Scan for the cell matching the given text and deliver its (x, y) coordinate at center. 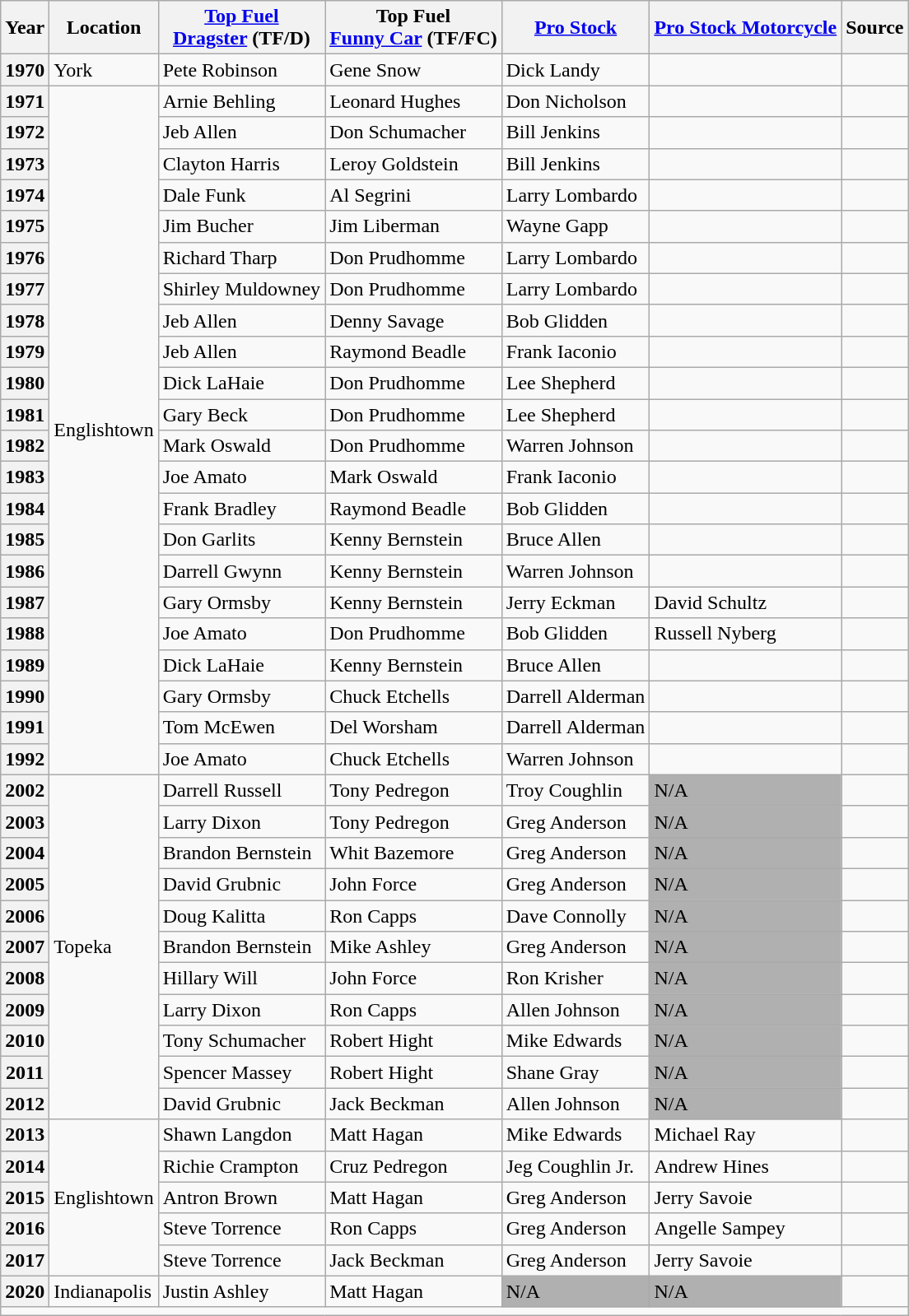
Shirley Muldowney (241, 289)
2005 (25, 884)
1978 (25, 320)
2009 (25, 1010)
Al Segrini (413, 195)
Pete Robinson (241, 70)
Pro Stock (576, 28)
2006 (25, 916)
1991 (25, 728)
1987 (25, 602)
2002 (25, 790)
Top FuelDragster (TF/D) (241, 28)
1980 (25, 383)
Jeg Coughlin Jr. (576, 1166)
Jim Liberman (413, 226)
Year (25, 28)
2003 (25, 821)
Indianapolis (104, 1291)
Arnie Behling (241, 101)
2015 (25, 1197)
Ron Krisher (576, 979)
Denny Savage (413, 320)
Mike Ashley (413, 947)
1972 (25, 133)
Russell Nyberg (746, 634)
1970 (25, 70)
Top FuelFunny Car (TF/FC) (413, 28)
2010 (25, 1041)
Cruz Pedregon (413, 1166)
Tom McEwen (241, 728)
Richard Tharp (241, 258)
Pro Stock Motorcycle (746, 28)
1977 (25, 289)
Don Garlits (241, 540)
Frank Bradley (241, 509)
Gary Beck (241, 414)
Spencer Massey (241, 1072)
Michael Ray (746, 1135)
Tony Schumacher (241, 1041)
York (104, 70)
Don Schumacher (413, 133)
Don Nicholson (576, 101)
Whit Bazemore (413, 853)
2017 (25, 1260)
Troy Coughlin (576, 790)
1984 (25, 509)
Del Worsham (413, 728)
David Schultz (746, 602)
Darrell Gwynn (241, 571)
1975 (25, 226)
Source (874, 28)
Shane Gray (576, 1072)
1989 (25, 665)
2020 (25, 1291)
Antron Brown (241, 1197)
1971 (25, 101)
Angelle Sampey (746, 1229)
Justin Ashley (241, 1291)
Andrew Hines (746, 1166)
1979 (25, 351)
Hillary Will (241, 979)
1981 (25, 414)
2014 (25, 1166)
1976 (25, 258)
2011 (25, 1072)
Leonard Hughes (413, 101)
1986 (25, 571)
1990 (25, 696)
1988 (25, 634)
2004 (25, 853)
Gene Snow (413, 70)
2013 (25, 1135)
2007 (25, 947)
Wayne Gapp (576, 226)
Darrell Russell (241, 790)
Jim Bucher (241, 226)
2008 (25, 979)
Shawn Langdon (241, 1135)
1985 (25, 540)
Clayton Harris (241, 164)
1992 (25, 759)
1983 (25, 477)
2016 (25, 1229)
Richie Crampton (241, 1166)
Jerry Eckman (576, 602)
Dave Connolly (576, 916)
2012 (25, 1104)
1982 (25, 446)
1974 (25, 195)
Location (104, 28)
Topeka (104, 946)
Dick Landy (576, 70)
Dale Funk (241, 195)
1973 (25, 164)
Doug Kalitta (241, 916)
Leroy Goldstein (413, 164)
